Determine the (X, Y) coordinate at the center of the cell enclosing the given text.  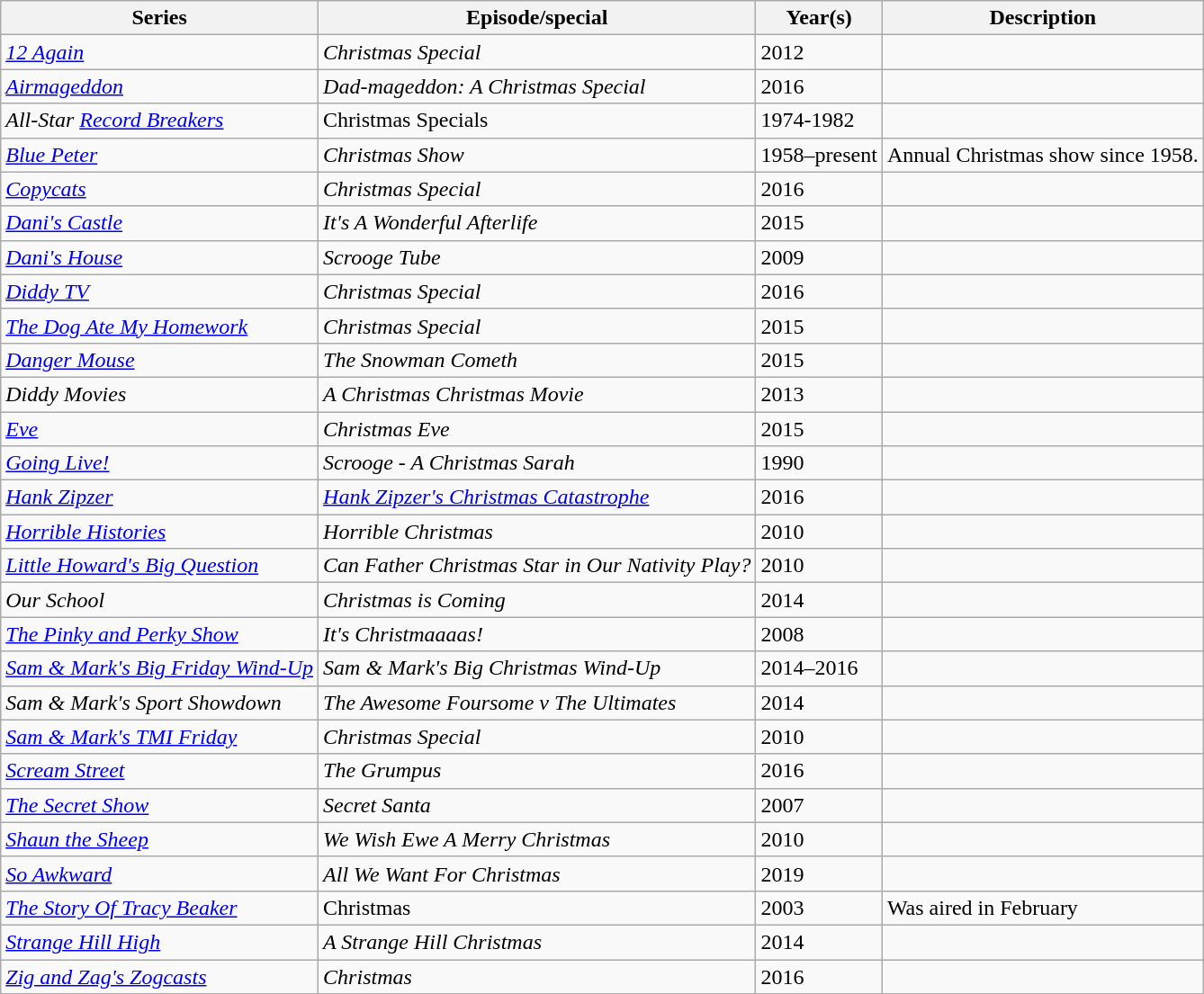
2009 (819, 257)
All We Want For Christmas (537, 873)
2013 (819, 394)
Horrible Christmas (537, 532)
We Wish Ewe A Merry Christmas (537, 839)
2008 (819, 634)
The Grumpus (537, 771)
Airmageddon (160, 86)
All-Star Record Breakers (160, 121)
Sam & Mark's Sport Showdown (160, 703)
Danger Mouse (160, 360)
Sam & Mark's TMI Friday (160, 737)
2019 (819, 873)
A Strange Hill Christmas (537, 942)
It's Christmaaaas! (537, 634)
Episode/special (537, 18)
Year(s) (819, 18)
Sam & Mark's Big Friday Wind-Up (160, 668)
2012 (819, 52)
Can Father Christmas Star in Our Nativity Play? (537, 566)
2014–2016 (819, 668)
Series (160, 18)
Secret Santa (537, 805)
Horrible Histories (160, 532)
Annual Christmas show since 1958. (1042, 155)
Dani's House (160, 257)
2003 (819, 908)
Christmas Eve (537, 429)
It's A Wonderful Afterlife (537, 223)
Strange Hill High (160, 942)
Copycats (160, 189)
Zig and Zag's Zogcasts (160, 976)
Christmas Specials (537, 121)
Sam & Mark's Big Christmas Wind-Up (537, 668)
The Awesome Foursome v The Ultimates (537, 703)
Description (1042, 18)
Eve (160, 429)
Was aired in February (1042, 908)
Scrooge - A Christmas Sarah (537, 463)
1974-1982 (819, 121)
Little Howard's Big Question (160, 566)
Christmas is Coming (537, 600)
So Awkward (160, 873)
2007 (819, 805)
Scrooge Tube (537, 257)
12 Again (160, 52)
Our School (160, 600)
The Pinky and Perky Show (160, 634)
Christmas Show (537, 155)
Dani's Castle (160, 223)
1990 (819, 463)
Dad-mageddon: A Christmas Special (537, 86)
A Christmas Christmas Movie (537, 394)
Diddy Movies (160, 394)
Hank Zipzer (160, 497)
The Secret Show (160, 805)
The Story Of Tracy Beaker (160, 908)
Hank Zipzer's Christmas Catastrophe (537, 497)
The Dog Ate My Homework (160, 326)
Going Live! (160, 463)
The Snowman Cometh (537, 360)
Shaun the Sheep (160, 839)
Scream Street (160, 771)
Diddy TV (160, 291)
Blue Peter (160, 155)
1958–present (819, 155)
